Search for the cell housing the specified text and yield its [x, y] center coordinate. 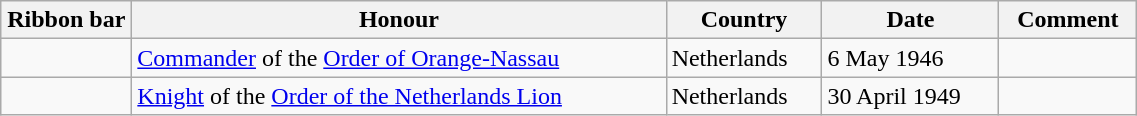
30 April 1949 [910, 96]
Comment [1068, 20]
Honour [399, 20]
Commander of the Order of Orange-Nassau [399, 58]
Country [744, 20]
Knight of the Order of the Netherlands Lion [399, 96]
Date [910, 20]
6 May 1946 [910, 58]
Ribbon bar [66, 20]
